For the text-containing cell, return its midpoint in (x, y) coordinate format. 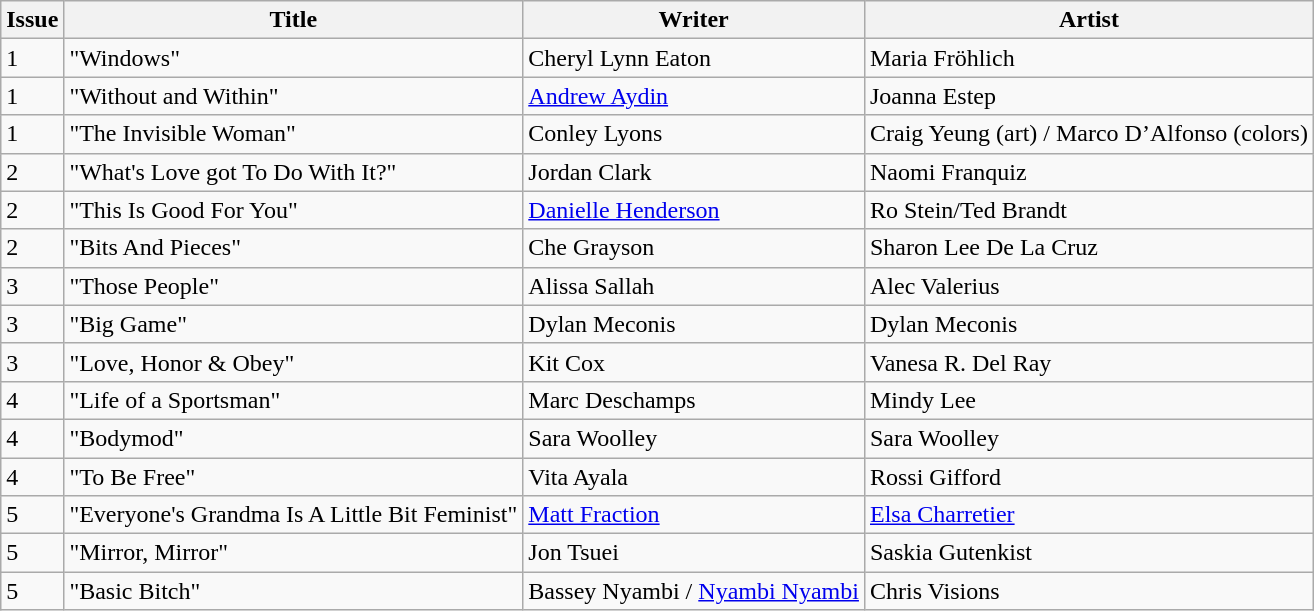
Craig Yeung (art) / Marco D’Alfonso (colors) (1088, 134)
Issue (32, 20)
Cheryl Lynn Eaton (694, 58)
Rossi Gifford (1088, 477)
"Big Game" (294, 324)
"Bodymod" (294, 438)
Jordan Clark (694, 172)
Sharon Lee De La Cruz (1088, 248)
Ro Stein/Ted Brandt (1088, 210)
Joanna Estep (1088, 96)
Conley Lyons (694, 134)
"Everyone's Grandma Is A Little Bit Feminist" (294, 515)
Elsa Charretier (1088, 515)
Artist (1088, 20)
Mindy Lee (1088, 400)
Saskia Gutenkist (1088, 553)
Marc Deschamps (694, 400)
Danielle Henderson (694, 210)
Maria Fröhlich (1088, 58)
"Bits And Pieces" (294, 248)
Matt Fraction (694, 515)
"What's Love got To Do With It?" (294, 172)
"This Is Good For You" (294, 210)
Naomi Franquiz (1088, 172)
"To Be Free" (294, 477)
"Mirror, Mirror" (294, 553)
Vanesa R. Del Ray (1088, 362)
Bassey Nyambi / Nyambi Nyambi (694, 591)
Jon Tsuei (694, 553)
Alissa Sallah (694, 286)
"Without and Within" (294, 96)
Writer (694, 20)
Chris Visions (1088, 591)
Vita Ayala (694, 477)
"Life of a Sportsman" (294, 400)
"The Invisible Woman" (294, 134)
Kit Cox (694, 362)
Alec Valerius (1088, 286)
"Love, Honor & Obey" (294, 362)
"Basic Bitch" (294, 591)
Che Grayson (694, 248)
"Windows" (294, 58)
"Those People" (294, 286)
Andrew Aydin (694, 96)
Title (294, 20)
